Find where the given text appears and provide that cell's center as [X, Y] coordinate. 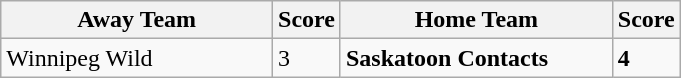
Saskatoon Contacts [476, 58]
Away Team [137, 20]
4 [646, 58]
Winnipeg Wild [137, 58]
Home Team [476, 20]
3 [307, 58]
